Find where the given text appears and provide that cell's center as (X, Y) coordinate. 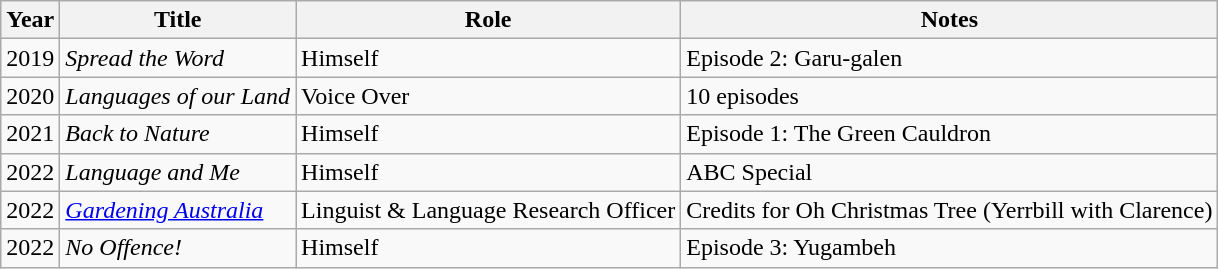
Linguist & Language Research Officer (488, 210)
Episode 1: The Green Cauldron (950, 134)
ABC Special (950, 172)
Back to Nature (178, 134)
Year (30, 20)
No Offence! (178, 248)
Credits for Oh Christmas Tree (Yerrbill with Clarence) (950, 210)
2019 (30, 58)
Role (488, 20)
Notes (950, 20)
10 episodes (950, 96)
Languages of our Land (178, 96)
Gardening Australia (178, 210)
Voice Over (488, 96)
2021 (30, 134)
Episode 3: Yugambeh (950, 248)
Title (178, 20)
Language and Me (178, 172)
Spread the Word (178, 58)
2020 (30, 96)
Episode 2: Garu-galen (950, 58)
